Find where the given text appears and provide that cell's center as [x, y] coordinate. 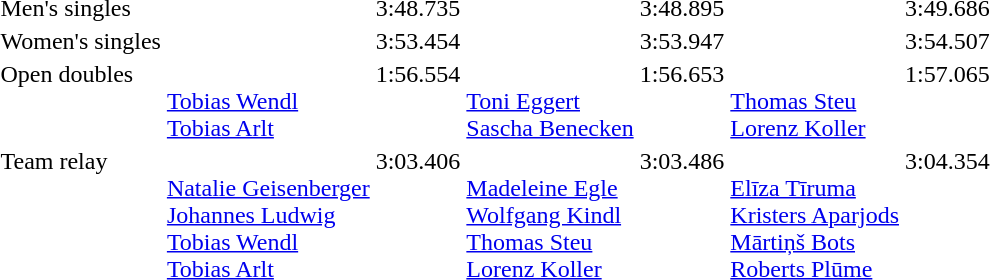
1:56.554 [418, 101]
Thomas SteuLorenz Koller [815, 101]
Tobias WendlTobias Arlt [268, 101]
3:53.947 [682, 41]
3:53.454 [418, 41]
1:56.653 [682, 101]
Toni EggertSascha Benecken [550, 101]
